Pinpoint the cell where the given text exists, returning its [x, y] midpoint coordinate. 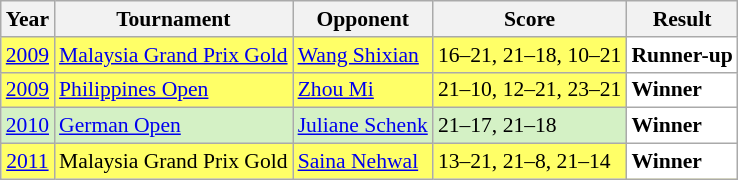
Runner-up [682, 55]
16–21, 21–18, 10–21 [530, 55]
German Open [174, 126]
Juliane Schenk [363, 126]
21–17, 21–18 [530, 126]
Wang Shixian [363, 55]
Score [530, 19]
Philippines Open [174, 90]
13–21, 21–8, 21–14 [530, 162]
Tournament [174, 19]
Year [28, 19]
Zhou Mi [363, 90]
Saina Nehwal [363, 162]
Result [682, 19]
Opponent [363, 19]
2010 [28, 126]
2011 [28, 162]
21–10, 12–21, 23–21 [530, 90]
